For the text-containing cell, return its midpoint in [x, y] coordinate format. 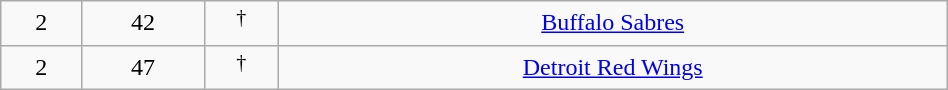
42 [144, 24]
Detroit Red Wings [612, 68]
Buffalo Sabres [612, 24]
47 [144, 68]
